Detect which cell encompasses the target text, then output its (x, y) center coordinate. 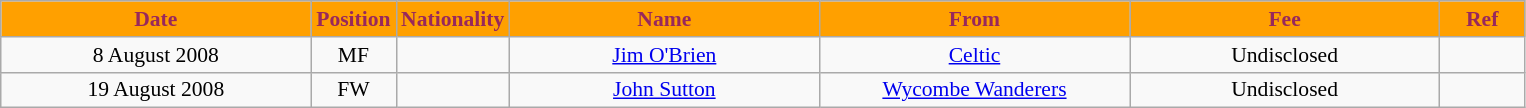
Position (354, 19)
MF (354, 55)
From (974, 19)
John Sutton (664, 90)
Fee (1285, 19)
8 August 2008 (156, 55)
Date (156, 19)
Nationality (452, 19)
Name (664, 19)
Wycombe Wanderers (974, 90)
Ref (1482, 19)
19 August 2008 (156, 90)
Celtic (974, 55)
Jim O'Brien (664, 55)
FW (354, 90)
